Find where the given text appears and provide that cell's center as (x, y) coordinate. 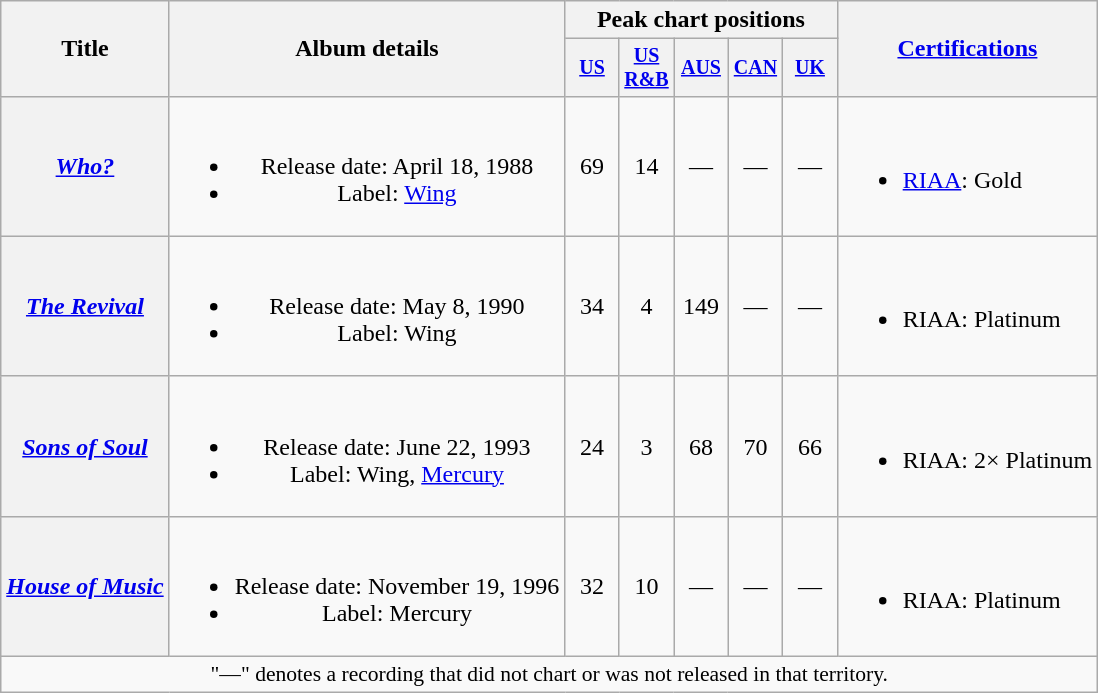
RIAA: Gold (968, 166)
Album details (367, 49)
US R&B (646, 68)
Certifications (968, 49)
3 (646, 446)
32 (592, 586)
AUS (701, 68)
70 (755, 446)
69 (592, 166)
4 (646, 306)
34 (592, 306)
14 (646, 166)
Who? (85, 166)
149 (701, 306)
"—" denotes a recording that did not chart or was not released in that territory. (550, 675)
Release date: June 22, 1993Label: Wing, Mercury (367, 446)
Release date: May 8, 1990Label: Wing (367, 306)
66 (810, 446)
24 (592, 446)
68 (701, 446)
CAN (755, 68)
House of Music (85, 586)
10 (646, 586)
Peak chart positions (701, 20)
Release date: April 18, 1988Label: Wing (367, 166)
Title (85, 49)
Sons of Soul (85, 446)
The Revival (85, 306)
Release date: November 19, 1996Label: Mercury (367, 586)
RIAA: 2× Platinum (968, 446)
US (592, 68)
UK (810, 68)
